Search for the cell housing the specified text and yield its [x, y] center coordinate. 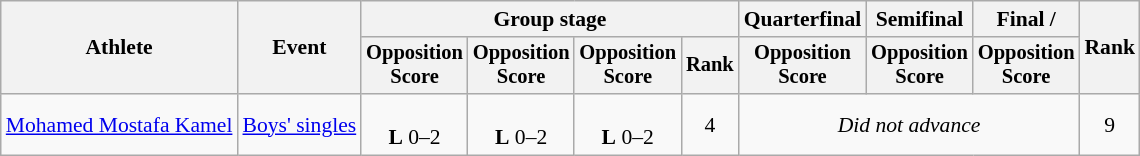
Athlete [120, 48]
Event [299, 48]
Group stage [550, 19]
4 [710, 124]
Mohamed Mostafa Kamel [120, 124]
Semifinal [920, 19]
Did not advance [910, 124]
Boys' singles [299, 124]
Quarterfinal [803, 19]
9 [1110, 124]
Final / [1026, 19]
